Output the (X, Y) coordinate of the center of the cell containing the given text.  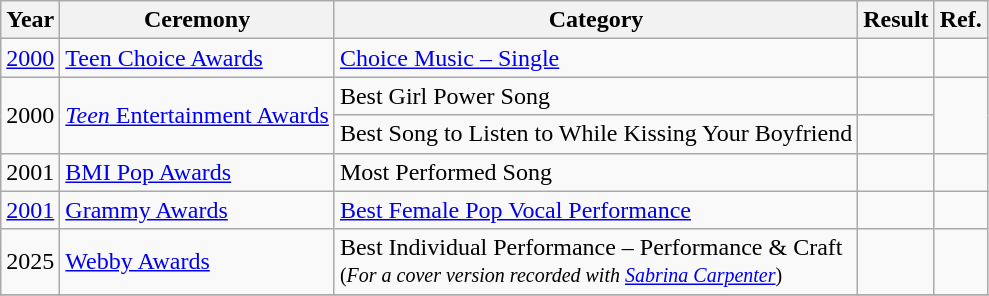
Ceremony (198, 20)
Choice Music – Single (596, 58)
Best Individual Performance – Performance & Craft(For a cover version recorded with Sabrina Carpenter) (596, 262)
Teen Choice Awards (198, 58)
Webby Awards (198, 262)
Result (896, 20)
Best Girl Power Song (596, 96)
BMI Pop Awards (198, 172)
Ref. (960, 20)
Most Performed Song (596, 172)
Category (596, 20)
Year (30, 20)
2025 (30, 262)
Best Song to Listen to While Kissing Your Boyfriend (596, 134)
Teen Entertainment Awards (198, 115)
Grammy Awards (198, 210)
Best Female Pop Vocal Performance (596, 210)
